Return [X, Y] of the center of cell containing provided text 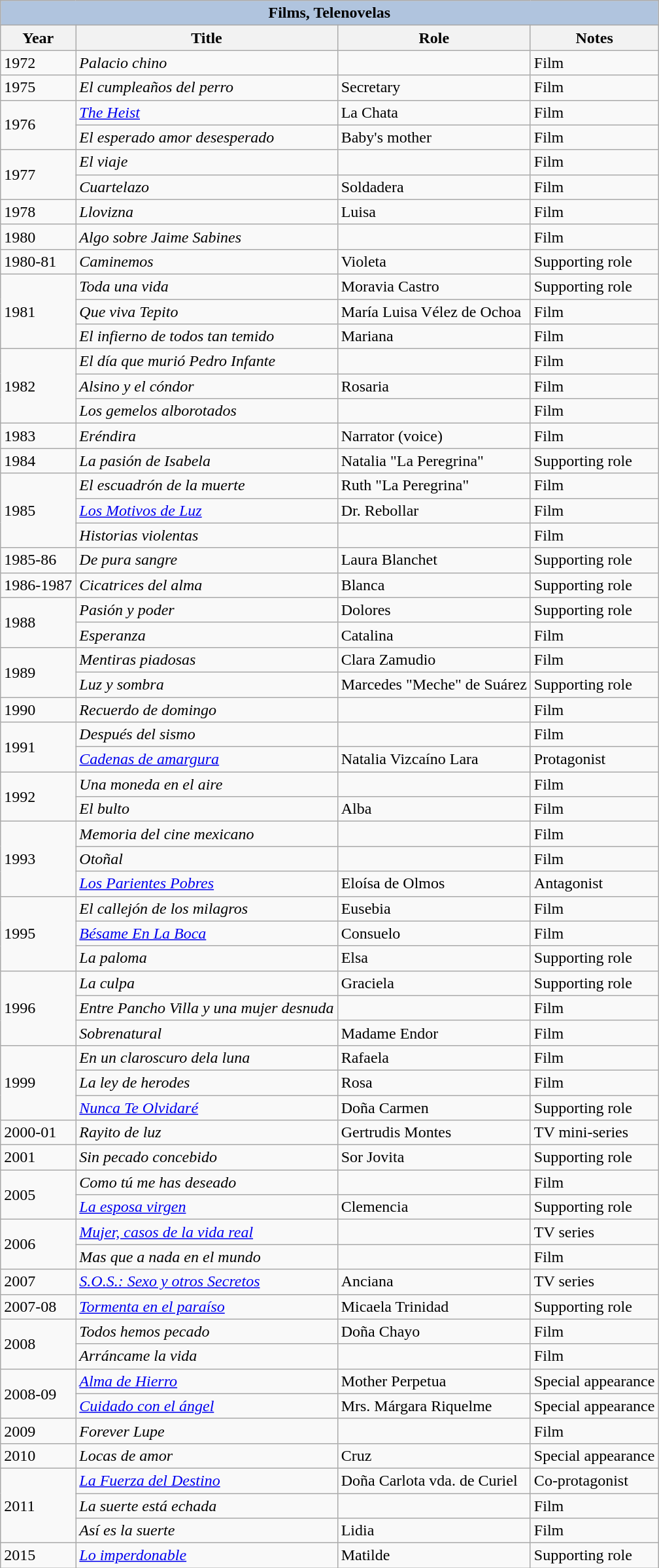
Moravia Castro [434, 286]
De pura sangre [207, 560]
1993 [38, 859]
Historias violentas [207, 535]
Sobrenatural [207, 1033]
Natalia "La Peregrina" [434, 461]
Clara Zamudio [434, 659]
Baby's mother [434, 137]
2005 [38, 1195]
2006 [38, 1244]
Sor Jovita [434, 1158]
2008 [38, 1344]
The Heist [207, 112]
Que viva Tepito [207, 312]
Clemencia [434, 1207]
Pasión y poder [207, 610]
Antagonist [594, 884]
2009 [38, 1431]
Mentiras piadosas [207, 659]
Eloísa de Olmos [434, 884]
Los Parientes Pobres [207, 884]
1977 [38, 175]
1999 [38, 1082]
Llovizna [207, 212]
En un claroscuro dela luna [207, 1058]
Alsino y el cóndor [207, 386]
Secretary [434, 88]
1982 [38, 386]
Soldadera [434, 187]
Mujer, casos de la vida real [207, 1232]
Mrs. Márgara Riquelme [434, 1406]
Arráncame la vida [207, 1356]
1981 [38, 311]
Elsa [434, 958]
Cicatrices del alma [207, 585]
Recuerdo de domingo [207, 709]
Caminemos [207, 261]
1988 [38, 622]
Como tú me has deseado [207, 1182]
Bésame En La Boca [207, 933]
Lo imperdonable [207, 1556]
Eusebia [434, 909]
Rayito de luz [207, 1133]
El cumpleaños del perro [207, 88]
1986-1987 [38, 585]
Luz y sombra [207, 684]
1983 [38, 436]
2007 [38, 1282]
Cuidado con el ángel [207, 1406]
1985-86 [38, 560]
1995 [38, 933]
Lidia [434, 1531]
Madame Endor [434, 1033]
1972 [38, 63]
Mother Perpetua [434, 1381]
Violeta [434, 261]
1985 [38, 510]
1990 [38, 709]
1996 [38, 1008]
La culpa [207, 983]
Natalia Vizcaíno Lara [434, 759]
2010 [38, 1456]
Mas que a nada en el mundo [207, 1257]
La suerte está echada [207, 1505]
2007-08 [38, 1307]
Gertrudis Montes [434, 1133]
El bulto [207, 809]
Memoria del cine mexicano [207, 834]
El viaje [207, 162]
Protagonist [594, 759]
La paloma [207, 958]
Marcedes "Meche" de Suárez [434, 684]
Laura Blanchet [434, 560]
La pasión de Isabela [207, 461]
Rosaria [434, 386]
2015 [38, 1556]
Esperanza [207, 635]
Todos hemos pecado [207, 1331]
Alba [434, 809]
2000-01 [38, 1133]
Rosa [434, 1082]
Graciela [434, 983]
Toda una vida [207, 286]
S.O.S.: Sexo y otros Secretos [207, 1282]
Los Motivos de Luz [207, 510]
La ley de herodes [207, 1082]
Anciana [434, 1282]
Doña Carlota vda. de Curiel [434, 1480]
Catalina [434, 635]
Doña Carmen [434, 1108]
El día que murió Pedro Infante [207, 361]
Blanca [434, 585]
Algo sobre Jaime Sabines [207, 237]
María Luisa Vélez de Ochoa [434, 312]
1975 [38, 88]
TV mini-series [594, 1133]
El infierno de todos tan temido [207, 337]
1978 [38, 212]
1989 [38, 672]
Films, Telenovelas [329, 13]
1992 [38, 797]
Notes [594, 38]
Dolores [434, 610]
Micaela Trinidad [434, 1307]
Palacio chino [207, 63]
1991 [38, 747]
Así es la suerte [207, 1531]
Doña Chayo [434, 1331]
La Chata [434, 112]
Otoñal [207, 859]
Tormenta en el paraíso [207, 1307]
La Fuerza del Destino [207, 1480]
Sin pecado concebido [207, 1158]
Year [38, 38]
Narrator (voice) [434, 436]
Cadenas de amargura [207, 759]
Luisa [434, 212]
Mariana [434, 337]
El esperado amor desesperado [207, 137]
2011 [38, 1505]
Rafaela [434, 1058]
Role [434, 38]
Eréndira [207, 436]
Cuartelazo [207, 187]
2008-09 [38, 1393]
Forever Lupe [207, 1431]
1980 [38, 237]
Locas de amor [207, 1456]
1984 [38, 461]
Ruth "La Peregrina" [434, 486]
1980-81 [38, 261]
Matilde [434, 1556]
Alma de Hierro [207, 1381]
Nunca Te Olvidaré [207, 1108]
Cruz [434, 1456]
Una moneda en el aire [207, 784]
Después del sismo [207, 735]
Dr. Rebollar [434, 510]
Consuelo [434, 933]
1976 [38, 125]
Co-protagonist [594, 1480]
Entre Pancho Villa y una mujer desnuda [207, 1008]
Los gemelos alborotados [207, 411]
La esposa virgen [207, 1207]
Title [207, 38]
El escuadrón de la muerte [207, 486]
2001 [38, 1158]
El callejón de los milagros [207, 909]
